For the text-containing cell, return its midpoint in [x, y] coordinate format. 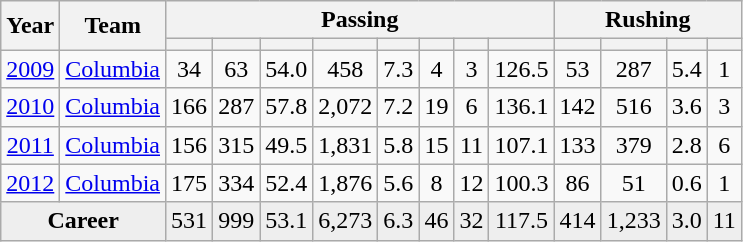
315 [236, 145]
Rushing [648, 20]
414 [578, 221]
51 [634, 183]
458 [346, 69]
117.5 [522, 221]
5.8 [398, 145]
6.3 [398, 221]
5.4 [686, 69]
100.3 [522, 183]
7.2 [398, 107]
166 [190, 107]
53.1 [286, 221]
3.6 [686, 107]
3.0 [686, 221]
12 [472, 183]
136.1 [522, 107]
7.3 [398, 69]
126.5 [522, 69]
57.8 [286, 107]
156 [190, 145]
5.6 [398, 183]
0.6 [686, 183]
2012 [30, 183]
63 [236, 69]
Year [30, 26]
46 [436, 221]
Team [113, 26]
86 [578, 183]
175 [190, 183]
1,831 [346, 145]
15 [436, 145]
334 [236, 183]
107.1 [522, 145]
516 [634, 107]
2011 [30, 145]
6,273 [346, 221]
1,876 [346, 183]
531 [190, 221]
2.8 [686, 145]
52.4 [286, 183]
8 [436, 183]
4 [436, 69]
999 [236, 221]
49.5 [286, 145]
53 [578, 69]
54.0 [286, 69]
Passing [360, 20]
133 [578, 145]
2010 [30, 107]
19 [436, 107]
32 [472, 221]
142 [578, 107]
2009 [30, 69]
2,072 [346, 107]
1,233 [634, 221]
34 [190, 69]
Career [84, 221]
379 [634, 145]
